Return the [X, Y] coordinate for the center point of the cell that contains the specified text.  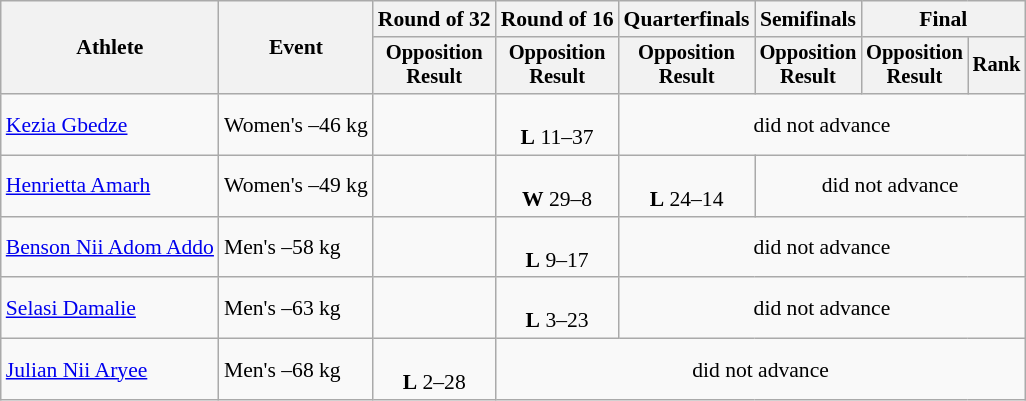
W 29–8 [558, 186]
Event [296, 48]
Quarterfinals [687, 19]
L 3–23 [558, 308]
Athlete [110, 48]
Rank [997, 66]
Selasi Damalie [110, 308]
Men's –58 kg [296, 248]
Julian Nii Aryee [110, 370]
Semifinals [808, 19]
Round of 32 [434, 19]
L 24–14 [687, 186]
Women's –49 kg [296, 186]
Round of 16 [558, 19]
Benson Nii Adom Addo [110, 248]
Men's –68 kg [296, 370]
L 9–17 [558, 248]
L 2–28 [434, 370]
Final [943, 19]
Men's –63 kg [296, 308]
Henrietta Amarh [110, 186]
Kezia Gbedze [110, 124]
L 11–37 [558, 124]
Women's –46 kg [296, 124]
